Return the [x, y] coordinate for the center point of the cell that contains the specified text.  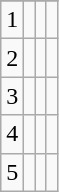
4 [12, 134]
2 [12, 58]
1 [12, 20]
3 [12, 96]
5 [12, 172]
